Locate the cell with the specified text and output its [X, Y] center coordinate. 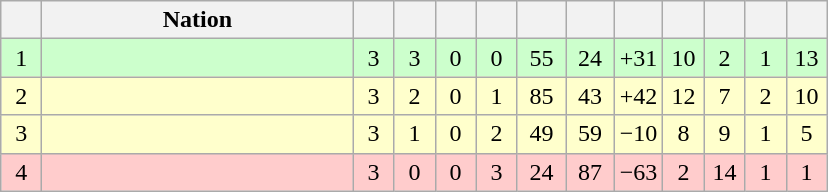
12 [684, 96]
49 [542, 134]
87 [590, 172]
5 [806, 134]
Nation [198, 20]
4 [22, 172]
85 [542, 96]
−63 [638, 172]
+31 [638, 58]
9 [724, 134]
7 [724, 96]
+42 [638, 96]
−10 [638, 134]
43 [590, 96]
8 [684, 134]
14 [724, 172]
13 [806, 58]
59 [590, 134]
55 [542, 58]
